Locate the cell with the specified text and output its (x, y) center coordinate. 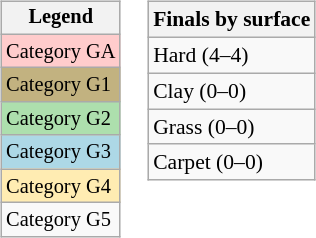
Category G1 (60, 85)
Carpet (0–0) (232, 162)
Hard (4–4) (232, 55)
Category G5 (60, 220)
Category G4 (60, 186)
Category G3 (60, 152)
Clay (0–0) (232, 91)
Category GA (60, 51)
Category G2 (60, 119)
Grass (0–0) (232, 127)
Finals by surface (232, 20)
Legend (60, 18)
